Determine the [x, y] coordinate at the center of the cell enclosing the given text.  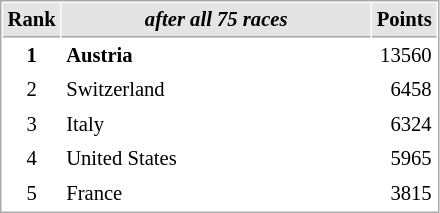
Austria [216, 56]
Switzerland [216, 90]
Points [404, 20]
5965 [404, 158]
13560 [404, 56]
United States [216, 158]
France [216, 194]
6324 [404, 124]
Italy [216, 124]
4 [32, 158]
2 [32, 90]
5 [32, 194]
after all 75 races [216, 20]
3 [32, 124]
3815 [404, 194]
6458 [404, 90]
Rank [32, 20]
1 [32, 56]
